Detect which cell encompasses the target text, then output its (X, Y) center coordinate. 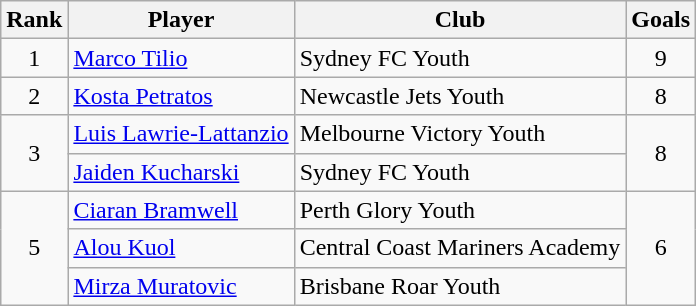
Player (181, 20)
Perth Glory Youth (460, 210)
Ciaran Bramwell (181, 210)
1 (34, 58)
5 (34, 248)
Brisbane Roar Youth (460, 286)
Central Coast Mariners Academy (460, 248)
9 (661, 58)
Jaiden Kucharski (181, 172)
Club (460, 20)
3 (34, 153)
Rank (34, 20)
Mirza Muratovic (181, 286)
Alou Kuol (181, 248)
Kosta Petratos (181, 96)
Newcastle Jets Youth (460, 96)
Luis Lawrie-Lattanzio (181, 134)
2 (34, 96)
Melbourne Victory Youth (460, 134)
6 (661, 248)
Marco Tilio (181, 58)
Goals (661, 20)
